Return (x, y) of the center of cell containing provided text 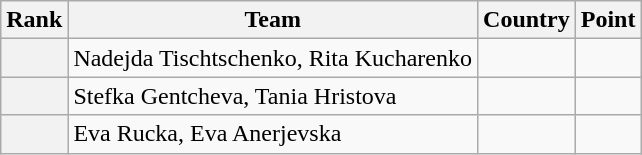
Country (527, 20)
Eva Rucka, Eva Anerjevska (273, 134)
Rank (34, 20)
Team (273, 20)
Nadejda Tischtschenko, Rita Kucharenko (273, 58)
Stefka Gentcheva, Tania Hristova (273, 96)
Point (608, 20)
